Output the (X, Y) coordinate of the center of the cell containing the given text.  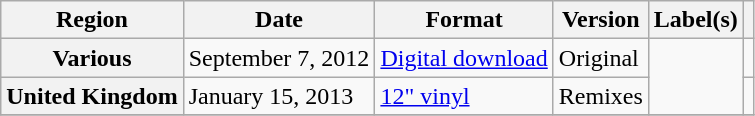
Region (92, 20)
United Kingdom (92, 96)
Date (279, 20)
September 7, 2012 (279, 58)
Various (92, 58)
January 15, 2013 (279, 96)
Original (600, 58)
Digital download (464, 58)
Label(s) (696, 20)
Remixes (600, 96)
12" vinyl (464, 96)
Version (600, 20)
Format (464, 20)
